Determine the (x, y) coordinate at the center of the cell enclosing the given text.  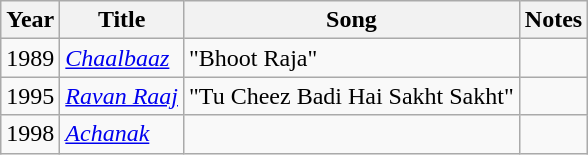
Chaalbaaz (122, 58)
"Tu Cheez Badi Hai Sakht Sakht" (352, 96)
Notes (553, 20)
Song (352, 20)
Year (30, 20)
1989 (30, 58)
1995 (30, 96)
"Bhoot Raja" (352, 58)
Achanak (122, 134)
1998 (30, 134)
Title (122, 20)
Ravan Raaj (122, 96)
